Output the (X, Y) coordinate of the center of the cell containing the given text.  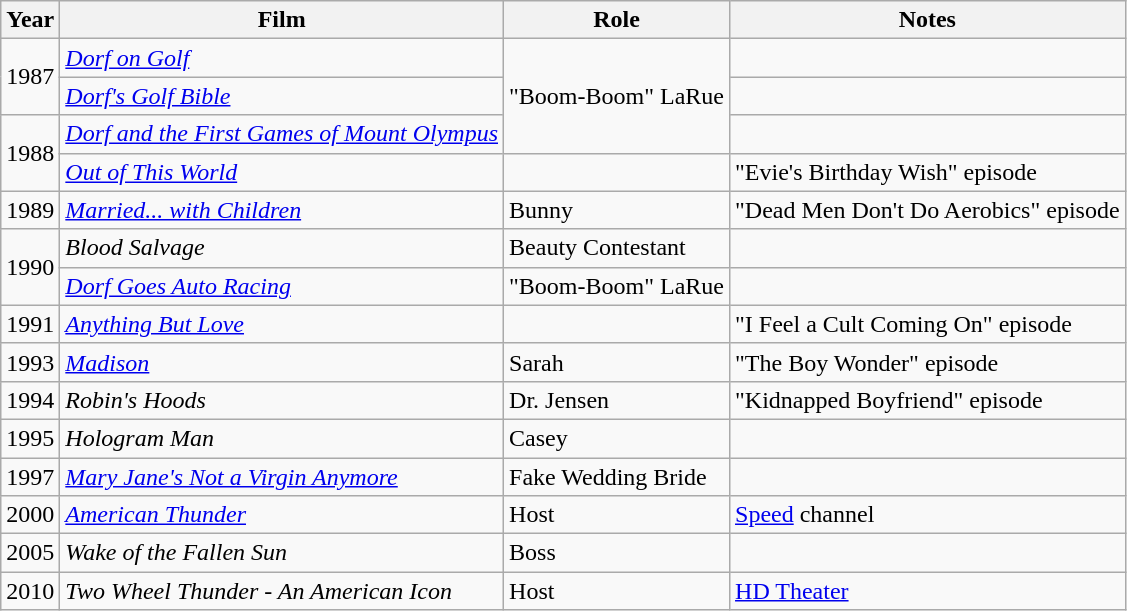
"Kidnapped Boyfriend" episode (928, 400)
Casey (617, 438)
Out of This World (282, 172)
Role (617, 20)
1995 (30, 438)
HD Theater (928, 591)
1989 (30, 210)
Film (282, 20)
"The Boy Wonder" episode (928, 362)
Blood Salvage (282, 248)
Sarah (617, 362)
Dr. Jensen (617, 400)
Hologram Man (282, 438)
Wake of the Fallen Sun (282, 553)
1987 (30, 77)
2005 (30, 553)
"Dead Men Don't Do Aerobics" episode (928, 210)
Year (30, 20)
1994 (30, 400)
1990 (30, 267)
Bunny (617, 210)
Fake Wedding Bride (617, 477)
2000 (30, 515)
Dorf on Golf (282, 58)
Anything But Love (282, 324)
Dorf's Golf Bible (282, 96)
2010 (30, 591)
1993 (30, 362)
"I Feel a Cult Coming On" episode (928, 324)
Boss (617, 553)
Speed channel (928, 515)
Beauty Contestant (617, 248)
Married... with Children (282, 210)
1991 (30, 324)
Notes (928, 20)
Mary Jane's Not a Virgin Anymore (282, 477)
Dorf and the First Games of Mount Olympus (282, 134)
Madison (282, 362)
1988 (30, 153)
1997 (30, 477)
American Thunder (282, 515)
Two Wheel Thunder - An American Icon (282, 591)
Dorf Goes Auto Racing (282, 286)
"Evie's Birthday Wish" episode (928, 172)
Robin's Hoods (282, 400)
